Return the [x, y] coordinate for the center point of the cell that contains the specified text.  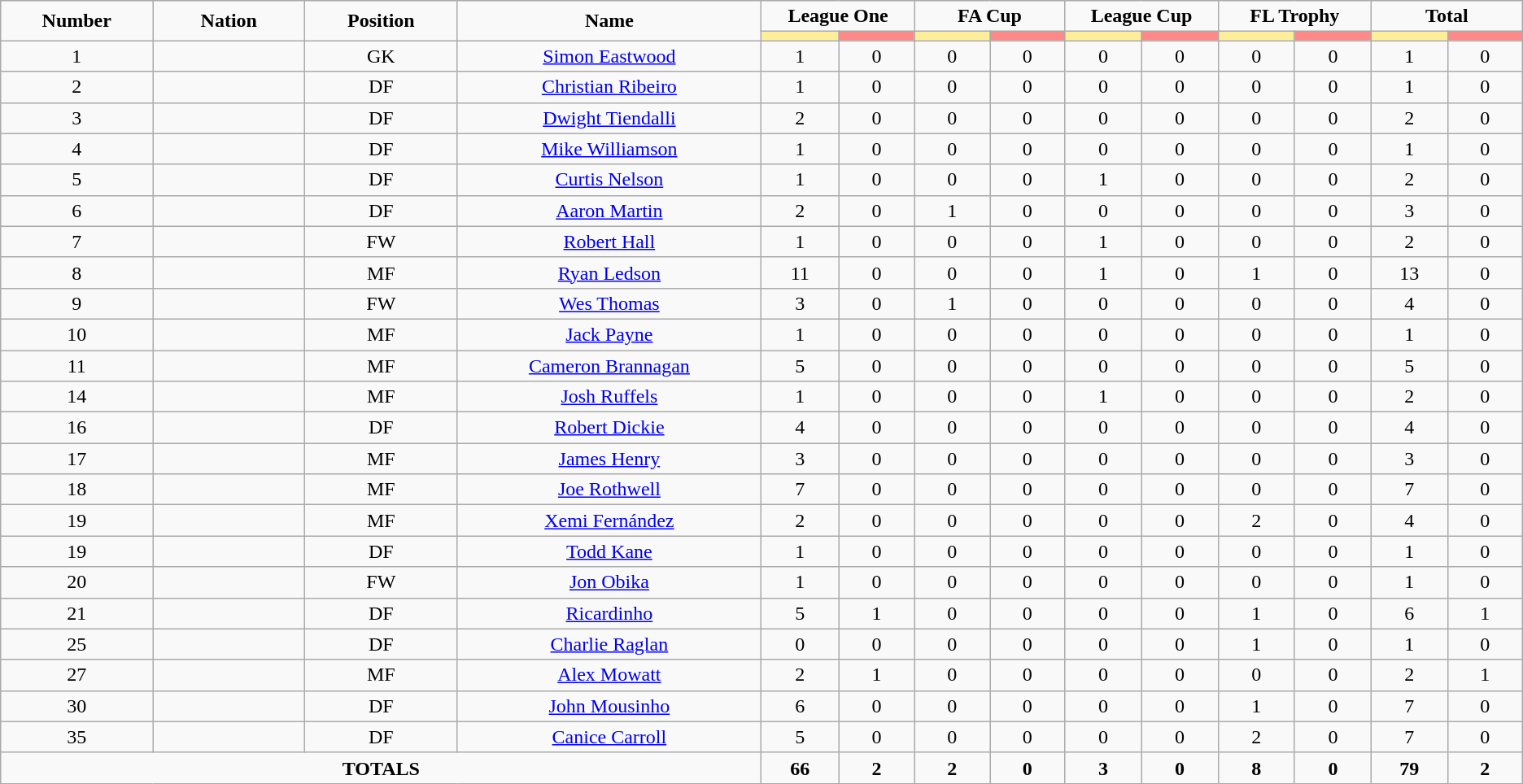
14 [76, 397]
Simon Eastwood [609, 56]
25 [76, 644]
9 [76, 303]
Mike Williamson [609, 149]
Alex Mowatt [609, 675]
27 [76, 675]
Number [76, 21]
Ryan Ledson [609, 272]
Todd Kane [609, 551]
17 [76, 459]
FA Cup [989, 16]
Xemi Fernández [609, 520]
21 [76, 613]
79 [1409, 768]
League Cup [1141, 16]
10 [76, 334]
Canice Carroll [609, 737]
20 [76, 582]
Cameron Brannagan [609, 365]
Charlie Raglan [609, 644]
Curtis Nelson [609, 180]
Jon Obika [609, 582]
GK [381, 56]
Jack Payne [609, 334]
Total [1447, 16]
FL Trophy [1294, 16]
Aaron Martin [609, 211]
Dwight Tiendalli [609, 118]
13 [1409, 272]
Wes Thomas [609, 303]
16 [76, 428]
John Mousinho [609, 706]
James Henry [609, 459]
18 [76, 490]
35 [76, 737]
30 [76, 706]
TOTALS [381, 768]
Nation [229, 21]
League One [838, 16]
Ricardinho [609, 613]
Christian Ribeiro [609, 87]
Position [381, 21]
Robert Hall [609, 242]
Joe Rothwell [609, 490]
66 [801, 768]
Josh Ruffels [609, 397]
Name [609, 21]
Robert Dickie [609, 428]
